Locate the cell with the specified text and output its [x, y] center coordinate. 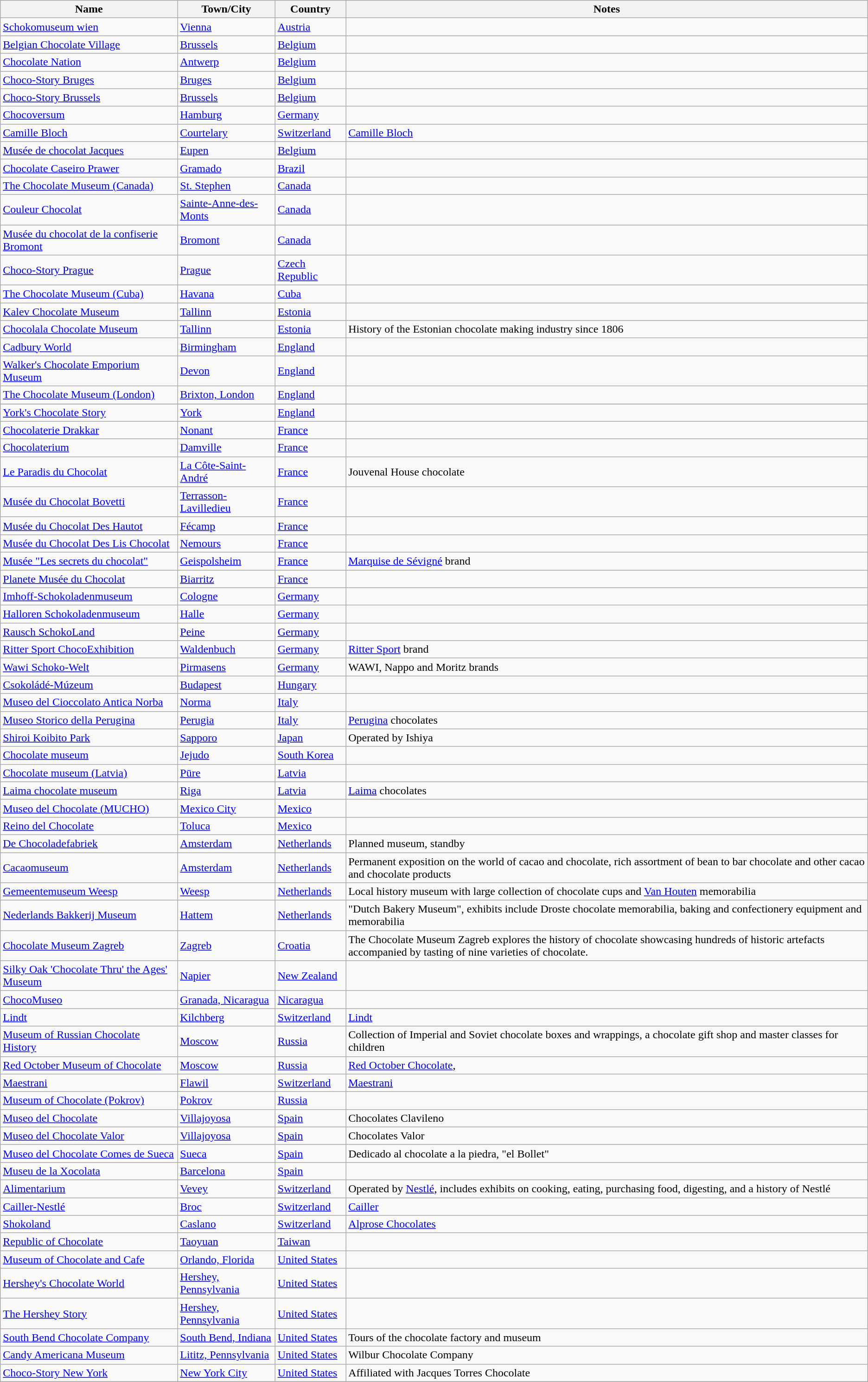
Toluca [226, 826]
Name [89, 9]
Vienna [226, 27]
Halloren Schokoladenmuseum [89, 614]
St. Stephen [226, 186]
Vevey [226, 1189]
Museo del Chocolate Comes de Sueca [89, 1153]
Cadbury World [89, 347]
Country [310, 9]
Norma [226, 702]
Silky Oak 'Chocolate Thru' the Ages' Museum [89, 976]
Japan [310, 738]
"Dutch Bakery Museum", exhibits include Droste chocolate memorabilia, baking and confectionery equipment and memorabilia [607, 916]
Collection of Imperial and Soviet chocolate boxes and wrappings, a chocolate gift shop and master classes for children [607, 1041]
Notes [607, 9]
Taoyuan [226, 1242]
Musée du Chocolat Des Lis Chocolat [89, 543]
Red October Museum of Chocolate [89, 1065]
New Zealand [310, 976]
Terrasson-Lavilledieu [226, 502]
Operated by Nestlé, includes exhibits on cooking, eating, purchasing food, digesting, and a history of Nestlé [607, 1189]
Chocolala Chocolate Museum [89, 329]
Shokoland [89, 1224]
Halle [226, 614]
Belgian Chocolate Village [89, 45]
Havana [226, 294]
Museo del Cioccolato Antica Norba [89, 702]
Csokoládé-Múzeum [89, 685]
Museu de la Xocolata [89, 1171]
Le Paradis du Chocolat [89, 471]
Gemeentemuseum Weesp [89, 892]
Riga [226, 791]
Czech Republic [310, 270]
Wilbur Chocolate Company [607, 1355]
Operated by Ishiya [607, 738]
Hungary [310, 685]
Birmingham [226, 347]
Sapporo [226, 738]
Perugina chocolates [607, 720]
Kalev Chocolate Museum [89, 312]
South Bend Chocolate Company [89, 1337]
Chocolaterium [89, 448]
Nonant [226, 430]
Musée du Chocolat Bovetti [89, 502]
Taiwan [310, 1242]
Cacaomuseum [89, 868]
Nederlands Bakkerij Museum [89, 916]
Alimentarium [89, 1189]
Caslano [226, 1224]
Damville [226, 448]
Chocolate Museum Zagreb [89, 945]
Reino del Chocolate [89, 826]
The Chocolate Museum (London) [89, 395]
Tours of the chocolate factory and museum [607, 1337]
La Côte-Saint-André [226, 471]
De Chocoladefabriek [89, 843]
Perugia [226, 720]
Cuba [310, 294]
Choco-Story Bruges [89, 80]
Rausch SchokoLand [89, 632]
South Korea [310, 755]
Musée du Chocolat Des Hautot [89, 526]
Hattem [226, 916]
Musée du chocolat de la confiserie Bromont [89, 239]
Museo del Chocolate (MUCHO) [89, 808]
South Bend, Indiana [226, 1337]
Waldenbuch [226, 649]
Chocolate Nation [89, 62]
Pirmasens [226, 667]
Chocolates Valor [607, 1136]
History of the Estonian chocolate making industry since 1806 [607, 329]
Budapest [226, 685]
Musée de chocolat Jacques [89, 150]
Shiroi Koibito Park [89, 738]
Fécamp [226, 526]
Mexico City [226, 808]
Nicaragua [310, 1000]
Ritter Sport brand [607, 649]
Pokrov [226, 1100]
Schokomuseum wien [89, 27]
Republic of Chocolate [89, 1242]
Cailler [607, 1207]
Hershey's Chocolate World [89, 1283]
Dedicado al chocolate a la piedra, "el Bollet" [607, 1153]
Chocolate museum (Latvia) [89, 773]
Wawi Schoko-Welt [89, 667]
Broc [226, 1207]
Choco-Story New York [89, 1373]
Laima chocolates [607, 791]
New York City [226, 1373]
Museum of Chocolate (Pokrov) [89, 1100]
Kilchberg [226, 1017]
Chocolate museum [89, 755]
Cologne [226, 597]
Alprose Chocolates [607, 1224]
Choco-Story Prague [89, 270]
Zagreb [226, 945]
The Chocolate Museum (Canada) [89, 186]
Orlando, Florida [226, 1260]
Antwerp [226, 62]
Weesp [226, 892]
Barcelona [226, 1171]
Chocolate Caseiro Prawer [89, 168]
Museum of Chocolate and Cafe [89, 1260]
Planete Musée du Chocolat [89, 579]
Devon [226, 371]
Croatia [310, 945]
York [226, 412]
Pūre [226, 773]
The Hershey Story [89, 1314]
Sueca [226, 1153]
Affiliated with Jacques Torres Chocolate [607, 1373]
Hamburg [226, 115]
Jejudo [226, 755]
Museo del Chocolate Valor [89, 1136]
Peine [226, 632]
Lititz, Pennsylvania [226, 1355]
Walker's Chocolate Emporium Museum [89, 371]
Flawil [226, 1083]
Chocoversum [89, 115]
Museum of Russian Chocolate History [89, 1041]
Museo Storico della Perugina [89, 720]
Cailler-Nestlé [89, 1207]
York's Chocolate Story [89, 412]
Museo del Chocolate [89, 1118]
Laima chocolate museum [89, 791]
Town/City [226, 9]
Chocolates Clavileno [607, 1118]
Chocolaterie Drakkar [89, 430]
Austria [310, 27]
Couleur Chocolat [89, 210]
Nemours [226, 543]
Red October Chocolate, [607, 1065]
ChocoMuseo [89, 1000]
Planned museum, standby [607, 843]
Imhoff-Schokoladenmuseum [89, 597]
Marquise de Sévigné brand [607, 561]
Napier [226, 976]
Geispolsheim [226, 561]
Local history museum with large collection of chocolate cups and Van Houten memorabilia [607, 892]
Granada, Nicaragua [226, 1000]
Sainte-Anne-des-Monts [226, 210]
Brixton, London [226, 395]
Permanent exposition on the world of cacao and chocolate, rich assortment of bean to bar chocolate and other cacao and chocolate products [607, 868]
Brazil [310, 168]
Ritter Sport ChocoExhibition [89, 649]
WAWI, Nappo and Moritz brands [607, 667]
Musée "Les secrets du chocolat" [89, 561]
Bromont [226, 239]
The Chocolate Museum (Cuba) [89, 294]
Choco-Story Brussels [89, 97]
Prague [226, 270]
Courtelary [226, 133]
Jouvenal House chocolate [607, 471]
Biarritz [226, 579]
Candy Americana Museum [89, 1355]
Bruges [226, 80]
Gramado [226, 168]
Eupen [226, 150]
